Pinpoint the cell where the given text exists, returning its (x, y) midpoint coordinate. 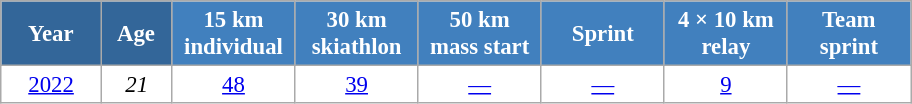
Age (136, 34)
2022 (52, 85)
Team sprint (848, 34)
9 (726, 85)
15 km individual (234, 34)
30 km skiathlon (356, 34)
4 × 10 km relay (726, 34)
Sprint (602, 34)
39 (356, 85)
50 km mass start (480, 34)
48 (234, 85)
21 (136, 85)
Year (52, 34)
